Scan for the cell matching the given text and deliver its (X, Y) coordinate at center. 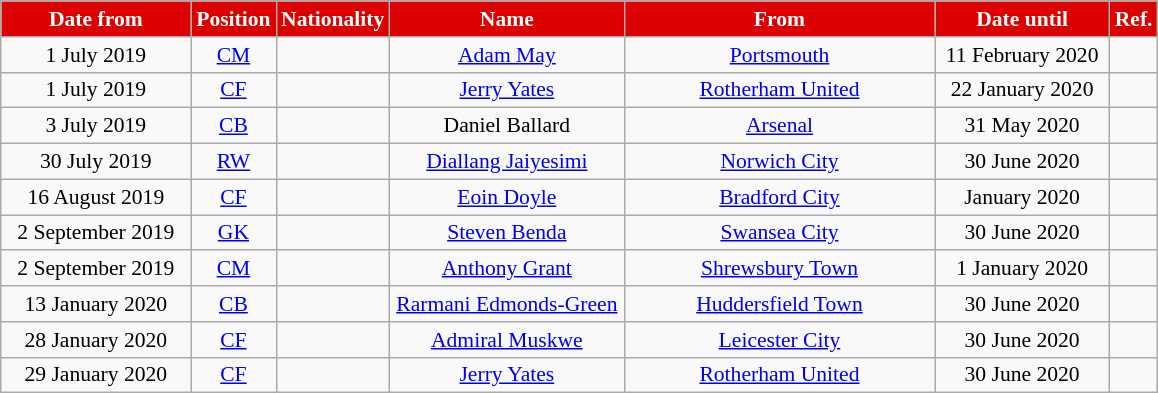
Admiral Muskwe (506, 340)
Date from (96, 19)
16 August 2019 (96, 197)
Rarmani Edmonds-Green (506, 304)
Adam May (506, 55)
Shrewsbury Town (779, 269)
31 May 2020 (1022, 126)
Bradford City (779, 197)
22 January 2020 (1022, 90)
Eoin Doyle (506, 197)
January 2020 (1022, 197)
1 January 2020 (1022, 269)
Name (506, 19)
RW (234, 162)
13 January 2020 (96, 304)
3 July 2019 (96, 126)
Daniel Ballard (506, 126)
Steven Benda (506, 233)
28 January 2020 (96, 340)
Nationality (332, 19)
Leicester City (779, 340)
From (779, 19)
30 July 2019 (96, 162)
GK (234, 233)
11 February 2020 (1022, 55)
Anthony Grant (506, 269)
Norwich City (779, 162)
Date until (1022, 19)
Diallang Jaiyesimi (506, 162)
Swansea City (779, 233)
Ref. (1134, 19)
Position (234, 19)
Arsenal (779, 126)
Huddersfield Town (779, 304)
Portsmouth (779, 55)
29 January 2020 (96, 375)
